For the text-containing cell, return its midpoint in [X, Y] coordinate format. 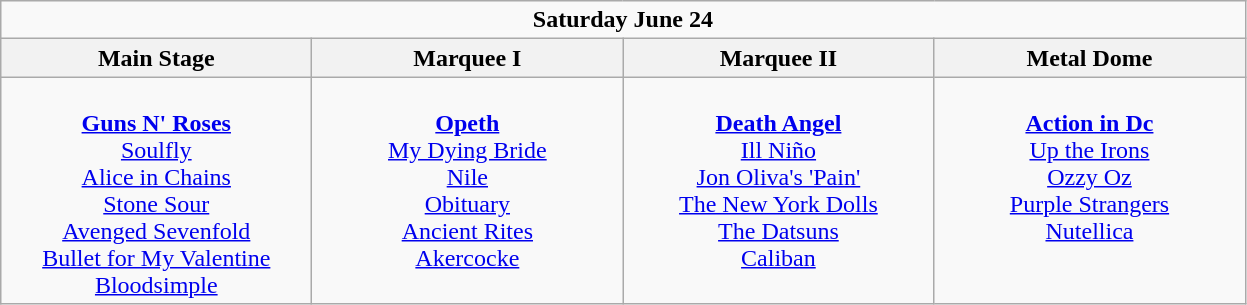
Saturday June 24 [623, 20]
Action in Dc Up the Irons Ozzy Oz Purple Strangers Nutellica [1090, 190]
Main Stage [156, 58]
Guns N' Roses Soulfly Alice in Chains Stone Sour Avenged Sevenfold Bullet for My Valentine Bloodsimple [156, 190]
Death Angel Ill Niño Jon Oliva's 'Pain' The New York Dolls The Datsuns Caliban [778, 190]
Marquee II [778, 58]
Marquee I [468, 58]
Metal Dome [1090, 58]
Opeth My Dying Bride Nile Obituary Ancient Rites Akercocke [468, 190]
